Search for the cell housing the specified text and yield its (X, Y) center coordinate. 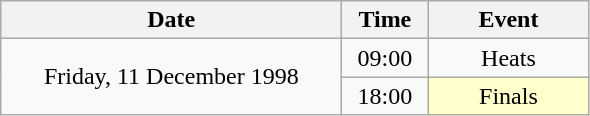
Friday, 11 December 1998 (172, 77)
Heats (508, 58)
Date (172, 20)
Event (508, 20)
Time (385, 20)
09:00 (385, 58)
18:00 (385, 96)
Finals (508, 96)
